Detect which cell encompasses the target text, then output its (X, Y) center coordinate. 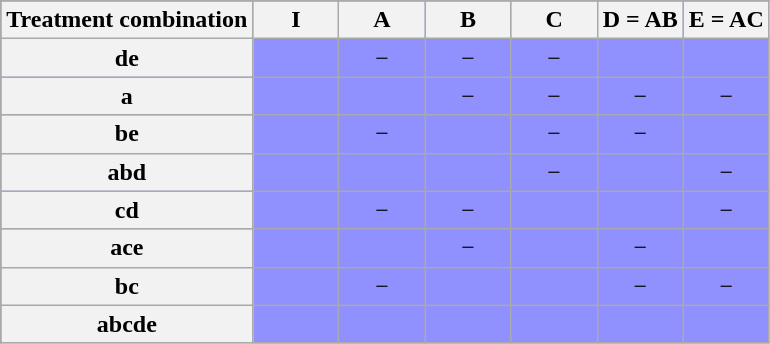
E = AC (726, 20)
A (382, 20)
cd (127, 210)
de (127, 58)
abcde (127, 324)
Treatment combination (127, 20)
be (127, 134)
C (554, 20)
I (296, 20)
bc (127, 286)
D = AB (640, 20)
B (468, 20)
a (127, 96)
ace (127, 248)
abd (127, 172)
